Capture the cell that displays the provided text and extract its (X, Y) central coordinate. 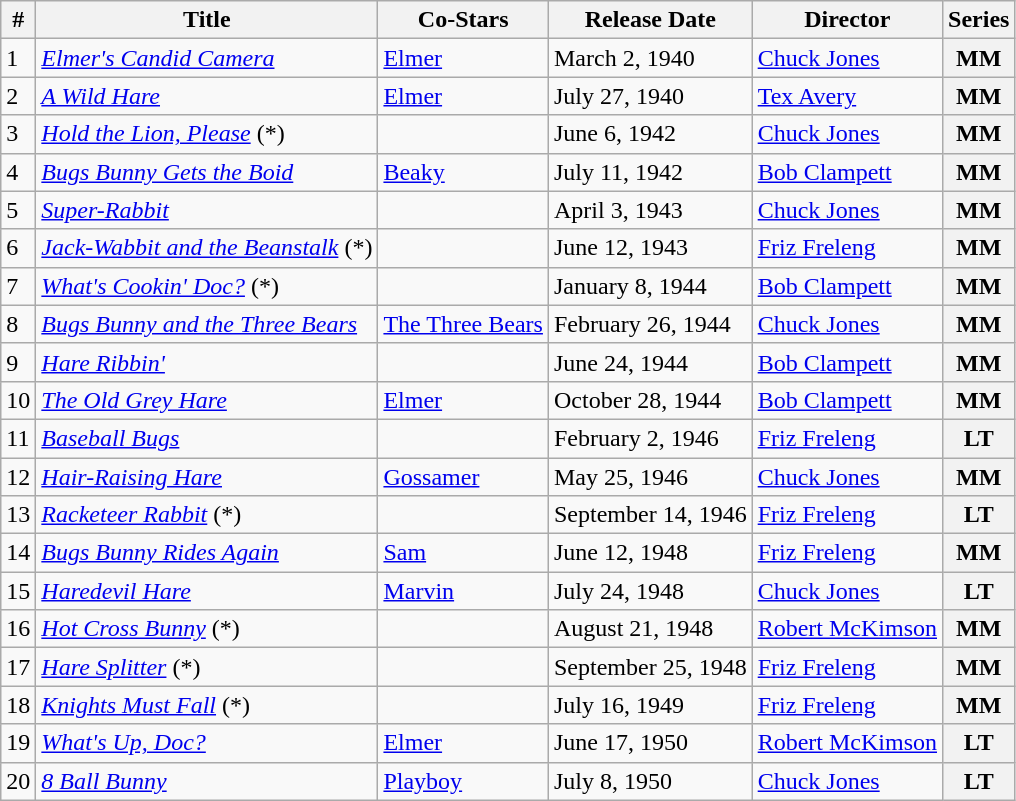
Bugs Bunny Rides Again (207, 553)
February 2, 1946 (650, 438)
Bugs Bunny Gets the Boid (207, 172)
Baseball Bugs (207, 438)
15 (18, 591)
Racketeer Rabbit (*) (207, 515)
July 27, 1940 (650, 96)
July 8, 1950 (650, 781)
Beaky (464, 172)
20 (18, 781)
13 (18, 515)
July 11, 1942 (650, 172)
May 25, 1946 (650, 477)
The Old Grey Hare (207, 400)
Haredevil Hare (207, 591)
March 2, 1940 (650, 58)
January 8, 1944 (650, 286)
# (18, 20)
Hare Ribbin' (207, 362)
Marvin (464, 591)
June 6, 1942 (650, 134)
17 (18, 667)
June 12, 1948 (650, 553)
Title (207, 20)
September 14, 1946 (650, 515)
Bugs Bunny and the Three Bears (207, 324)
August 21, 1948 (650, 629)
8 Ball Bunny (207, 781)
July 16, 1949 (650, 705)
Elmer's Candid Camera (207, 58)
Hare Splitter (*) (207, 667)
Co-Stars (464, 20)
The Three Bears (464, 324)
April 3, 1943 (650, 210)
September 25, 1948 (650, 667)
July 24, 1948 (650, 591)
Hold the Lion, Please (*) (207, 134)
1 (18, 58)
What's Up, Doc? (207, 743)
Sam (464, 553)
9 (18, 362)
12 (18, 477)
Release Date (650, 20)
February 26, 1944 (650, 324)
18 (18, 705)
6 (18, 248)
June 17, 1950 (650, 743)
Hot Cross Bunny (*) (207, 629)
10 (18, 400)
16 (18, 629)
Director (847, 20)
3 (18, 134)
8 (18, 324)
4 (18, 172)
June 24, 1944 (650, 362)
14 (18, 553)
Tex Avery (847, 96)
October 28, 1944 (650, 400)
19 (18, 743)
11 (18, 438)
Jack-Wabbit and the Beanstalk (*) (207, 248)
2 (18, 96)
Playboy (464, 781)
Hair-Raising Hare (207, 477)
June 12, 1943 (650, 248)
What's Cookin' Doc? (*) (207, 286)
Gossamer (464, 477)
Super-Rabbit (207, 210)
Knights Must Fall (*) (207, 705)
Series (979, 20)
7 (18, 286)
5 (18, 210)
A Wild Hare (207, 96)
